For the text-containing cell, return its midpoint in [X, Y] coordinate format. 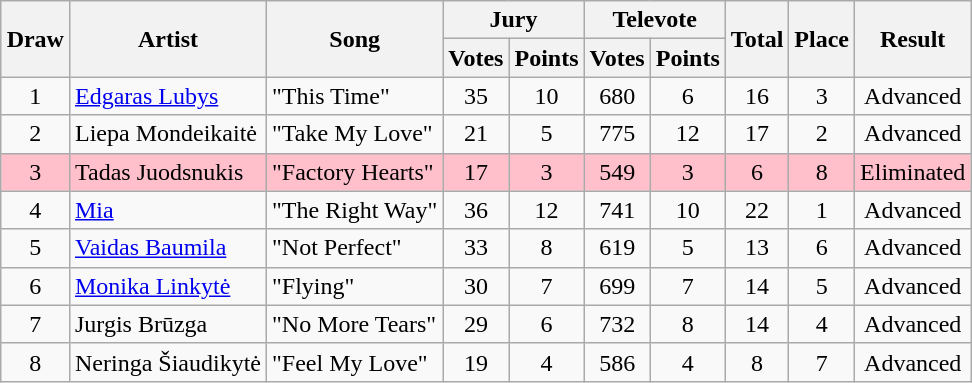
680 [617, 96]
21 [476, 134]
Artist [168, 39]
"Factory Hearts" [355, 172]
Total [757, 39]
Result [913, 39]
35 [476, 96]
"Take My Love" [355, 134]
732 [617, 324]
549 [617, 172]
699 [617, 286]
13 [757, 248]
"This Time" [355, 96]
"The Right Way" [355, 210]
"Feel My Love" [355, 362]
33 [476, 248]
Place [822, 39]
Eliminated [913, 172]
586 [617, 362]
741 [617, 210]
16 [757, 96]
Vaidas Baumila [168, 248]
619 [617, 248]
Televote [654, 20]
"No More Tears" [355, 324]
Song [355, 39]
Neringa Šiaudikytė [168, 362]
Edgaras Lubys [168, 96]
29 [476, 324]
Monika Linkytė [168, 286]
"Flying" [355, 286]
Tadas Juodsnukis [168, 172]
22 [757, 210]
Liepa Mondeikaitė [168, 134]
36 [476, 210]
Jurgis Brūzga [168, 324]
30 [476, 286]
Jury [514, 20]
775 [617, 134]
Mia [168, 210]
Draw [35, 39]
"Not Perfect" [355, 248]
19 [476, 362]
